Determine the [x, y] coordinate at the center of the cell enclosing the given text.  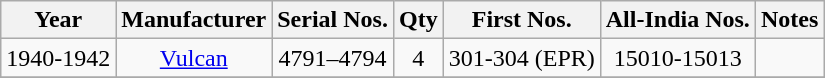
1940-1942 [58, 58]
4 [418, 58]
301-304 (EPR) [522, 58]
First Nos. [522, 20]
Vulcan [194, 58]
Year [58, 20]
Manufacturer [194, 20]
4791–4794 [333, 58]
Serial Nos. [333, 20]
Notes [789, 20]
All-India Nos. [678, 20]
15010-15013 [678, 58]
Qty [418, 20]
